Detect which cell encompasses the target text, then output its (x, y) center coordinate. 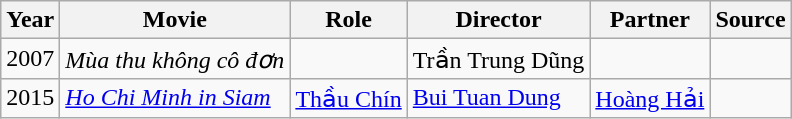
Mùa thu không cô đơn (175, 59)
Director (498, 20)
2007 (30, 59)
Thầu Chín (348, 98)
2015 (30, 98)
Ho Chi Minh in Siam (175, 98)
Trần Trung Dũng (498, 59)
Year (30, 20)
Partner (650, 20)
Source (750, 20)
Movie (175, 20)
Role (348, 20)
Hoàng Hải (650, 98)
Bui Tuan Dung (498, 98)
